Detect which cell encompasses the target text, then output its [x, y] center coordinate. 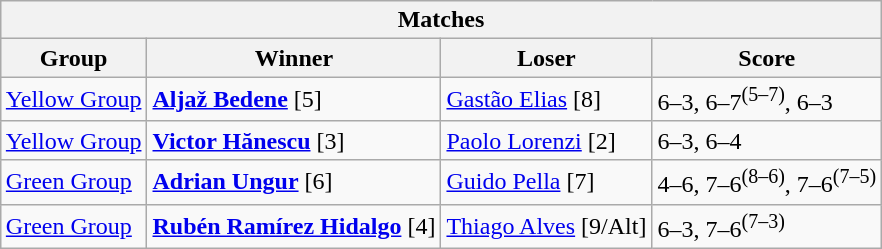
6–3, 6–7(5–7), 6–3 [767, 100]
Group [74, 58]
Aljaž Bedene [5] [294, 100]
Score [767, 58]
Loser [546, 58]
Adrian Ungur [6] [294, 182]
Victor Hănescu [3] [294, 140]
Thiago Alves [9/Alt] [546, 226]
Rubén Ramírez Hidalgo [4] [294, 226]
Matches [440, 20]
Gastão Elias [8] [546, 100]
4–6, 7–6(8–6), 7–6(7–5) [767, 182]
Winner [294, 58]
6–3, 7–6(7–3) [767, 226]
6–3, 6–4 [767, 140]
Paolo Lorenzi [2] [546, 140]
Guido Pella [7] [546, 182]
